Find where the given text appears and provide that cell's center as [x, y] coordinate. 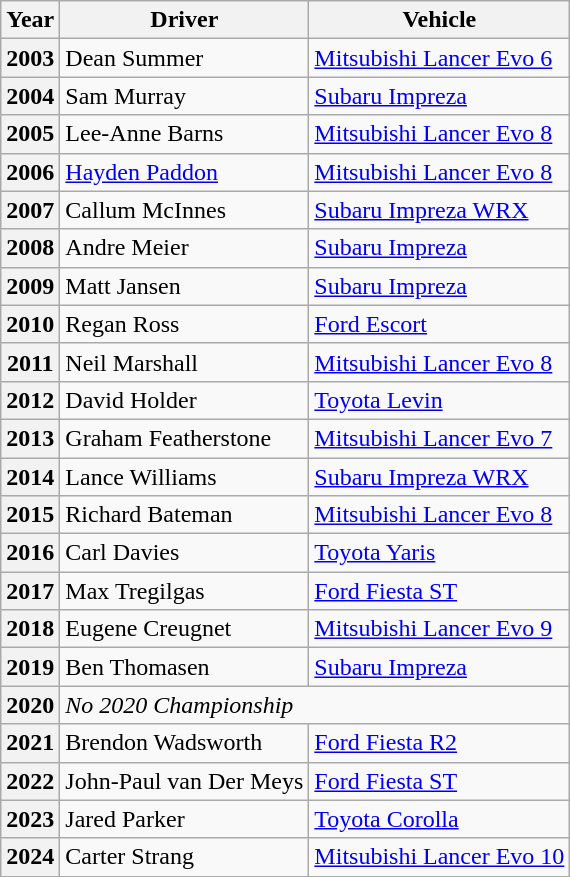
Sam Murray [184, 96]
2014 [30, 477]
Neil Marshall [184, 362]
Toyota Levin [440, 400]
2020 [30, 705]
2006 [30, 172]
2021 [30, 743]
2022 [30, 781]
Richard Bateman [184, 515]
2009 [30, 286]
Eugene Creugnet [184, 629]
2016 [30, 553]
Callum McInnes [184, 210]
Regan Ross [184, 324]
Max Tregilgas [184, 591]
Mitsubishi Lancer Evo 7 [440, 438]
Ford Escort [440, 324]
Carl Davies [184, 553]
Toyota Yaris [440, 553]
2017 [30, 591]
Brendon Wadsworth [184, 743]
Mitsubishi Lancer Evo 10 [440, 857]
2012 [30, 400]
Andre Meier [184, 248]
2003 [30, 58]
Mitsubishi Lancer Evo 6 [440, 58]
2008 [30, 248]
Graham Featherstone [184, 438]
Year [30, 20]
Hayden Paddon [184, 172]
Jared Parker [184, 819]
Vehicle [440, 20]
Lance Williams [184, 477]
2013 [30, 438]
2007 [30, 210]
Carter Strang [184, 857]
2011 [30, 362]
David Holder [184, 400]
Lee-Anne Barns [184, 134]
Matt Jansen [184, 286]
Driver [184, 20]
Ben Thomasen [184, 667]
2010 [30, 324]
2004 [30, 96]
No 2020 Championship [315, 705]
Ford Fiesta R2 [440, 743]
Mitsubishi Lancer Evo 9 [440, 629]
2005 [30, 134]
2019 [30, 667]
2018 [30, 629]
Dean Summer [184, 58]
2015 [30, 515]
2024 [30, 857]
John-Paul van Der Meys [184, 781]
2023 [30, 819]
Toyota Corolla [440, 819]
